Return the (X, Y) coordinate for the center point of the cell that contains the specified text.  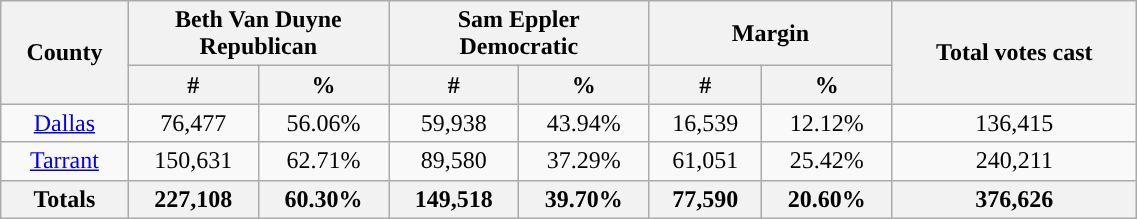
240,211 (1014, 161)
76,477 (193, 123)
20.60% (827, 199)
County (64, 52)
89,580 (454, 161)
62.71% (323, 161)
Beth Van DuyneRepublican (258, 34)
61,051 (706, 161)
43.94% (584, 123)
149,518 (454, 199)
Sam EpplerDemocratic (519, 34)
77,590 (706, 199)
150,631 (193, 161)
136,415 (1014, 123)
Margin (770, 34)
56.06% (323, 123)
Dallas (64, 123)
37.29% (584, 161)
Totals (64, 199)
Tarrant (64, 161)
376,626 (1014, 199)
16,539 (706, 123)
60.30% (323, 199)
Total votes cast (1014, 52)
39.70% (584, 199)
12.12% (827, 123)
59,938 (454, 123)
227,108 (193, 199)
25.42% (827, 161)
